Search for the cell housing the specified text and yield its (x, y) center coordinate. 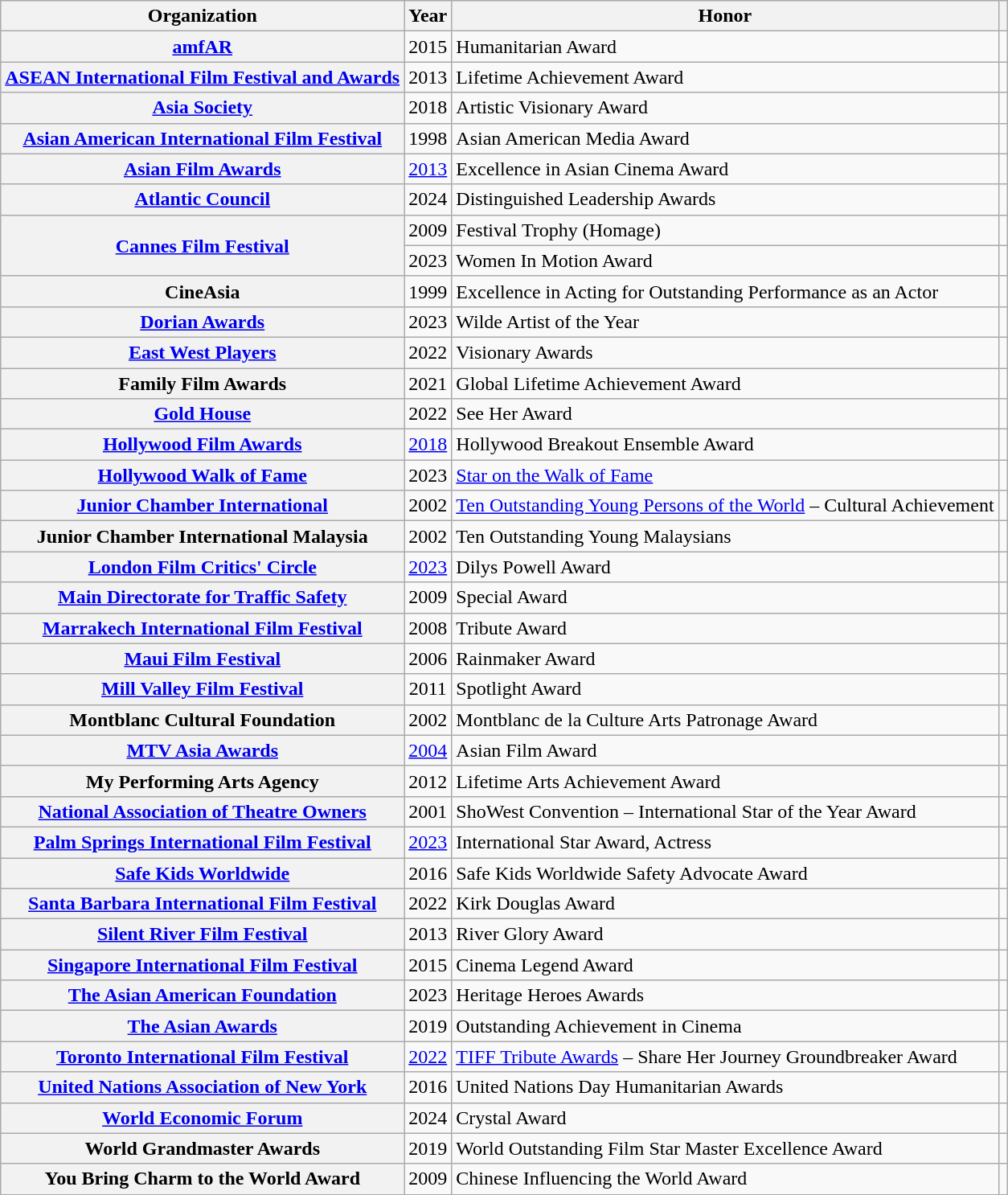
Crystal Award (725, 1118)
amfAR (203, 47)
ShoWest Convention – International Star of the Year Award (725, 811)
2021 (428, 384)
Gold House (203, 414)
2004 (428, 750)
TIFF Tribute Awards – Share Her Journey Groundbreaker Award (725, 1057)
World Economic Forum (203, 1118)
London Film Critics' Circle (203, 567)
National Association of Theatre Owners (203, 811)
Outstanding Achievement in Cinema (725, 1026)
Heritage Heroes Awards (725, 996)
Safe Kids Worldwide (203, 873)
Women In Motion Award (725, 261)
1999 (428, 291)
Ten Outstanding Young Persons of the World – Cultural Achievement (725, 506)
International Star Award, Actress (725, 842)
Rainmaker Award (725, 659)
Tribute Award (725, 628)
Atlantic Council (203, 199)
Excellence in Acting for Outstanding Performance as an Actor (725, 291)
Lifetime Achievement Award (725, 77)
Asian American International Film Festival (203, 138)
Wilde Artist of the Year (725, 322)
Chinese Influencing the World Award (725, 1179)
Dilys Powell Award (725, 567)
Montblanc de la Culture Arts Patronage Award (725, 720)
Asian American Media Award (725, 138)
The Asian Awards (203, 1026)
Asian Film Award (725, 750)
2008 (428, 628)
Year (428, 16)
2011 (428, 689)
The Asian American Foundation (203, 996)
Singapore International Film Festival (203, 965)
Palm Springs International Film Festival (203, 842)
Safe Kids Worldwide Safety Advocate Award (725, 873)
Excellence in Asian Cinema Award (725, 169)
Star on the Walk of Fame (725, 475)
My Performing Arts Agency (203, 781)
Junior Chamber International (203, 506)
East West Players (203, 352)
Global Lifetime Achievement Award (725, 384)
Asian Film Awards (203, 169)
Ten Outstanding Young Malaysians (725, 536)
Festival Trophy (Homage) (725, 230)
Honor (725, 16)
MTV Asia Awards (203, 750)
You Bring Charm to the World Award (203, 1179)
Main Directorate for Traffic Safety (203, 597)
2012 (428, 781)
Organization (203, 16)
Montblanc Cultural Foundation (203, 720)
River Glory Award (725, 934)
Asia Society (203, 108)
Maui Film Festival (203, 659)
Distinguished Leadership Awards (725, 199)
Toronto International Film Festival (203, 1057)
2006 (428, 659)
See Her Award (725, 414)
ASEAN International Film Festival and Awards (203, 77)
Santa Barbara International Film Festival (203, 904)
Cinema Legend Award (725, 965)
Dorian Awards (203, 322)
CineAsia (203, 291)
United Nations Day Humanitarian Awards (725, 1087)
World Grandmaster Awards (203, 1148)
Artistic Visionary Award (725, 108)
Cannes Film Festival (203, 245)
Humanitarian Award (725, 47)
Lifetime Arts Achievement Award (725, 781)
Spotlight Award (725, 689)
Mill Valley Film Festival (203, 689)
Junior Chamber International Malaysia (203, 536)
World Outstanding Film Star Master Excellence Award (725, 1148)
Special Award (725, 597)
Hollywood Breakout Ensemble Award (725, 445)
Kirk Douglas Award (725, 904)
United Nations Association of New York (203, 1087)
Hollywood Film Awards (203, 445)
2001 (428, 811)
Visionary Awards (725, 352)
1998 (428, 138)
Hollywood Walk of Fame (203, 475)
Silent River Film Festival (203, 934)
Family Film Awards (203, 384)
Marrakech International Film Festival (203, 628)
